Capture the cell that displays the provided text and extract its (X, Y) central coordinate. 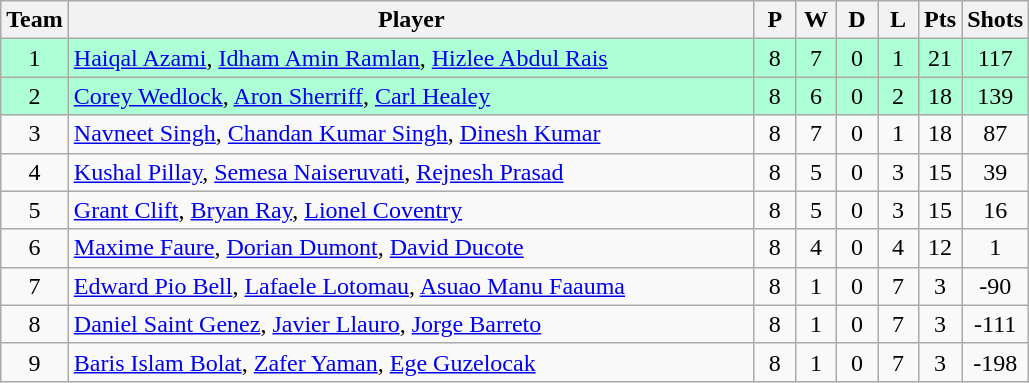
Grant Clift, Bryan Ray, Lionel Coventry (411, 210)
L (898, 20)
Pts (940, 20)
Daniel Saint Genez, Javier Llauro, Jorge Barreto (411, 324)
-198 (996, 362)
21 (940, 58)
-90 (996, 286)
12 (940, 248)
-111 (996, 324)
Player (411, 20)
16 (996, 210)
Kushal Pillay, Semesa Naiseruvati, Rejnesh Prasad (411, 172)
Shots (996, 20)
Haiqal Azami, Idham Amin Ramlan, Hizlee Abdul Rais (411, 58)
9 (35, 362)
Baris Islam Bolat, Zafer Yaman, Ege Guzelocak (411, 362)
W (816, 20)
Team (35, 20)
Maxime Faure, Dorian Dumont, David Ducote (411, 248)
39 (996, 172)
Corey Wedlock, Aron Sherriff, Carl Healey (411, 96)
139 (996, 96)
Navneet Singh, Chandan Kumar Singh, Dinesh Kumar (411, 134)
D (856, 20)
P (774, 20)
Edward Pio Bell, Lafaele Lotomau, Asuao Manu Faauma (411, 286)
87 (996, 134)
117 (996, 58)
